Scan for the cell matching the given text and deliver its (X, Y) coordinate at center. 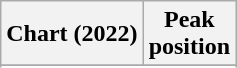
Peakposition (189, 34)
Chart (2022) (72, 34)
